For the text-containing cell, return its midpoint in (X, Y) coordinate format. 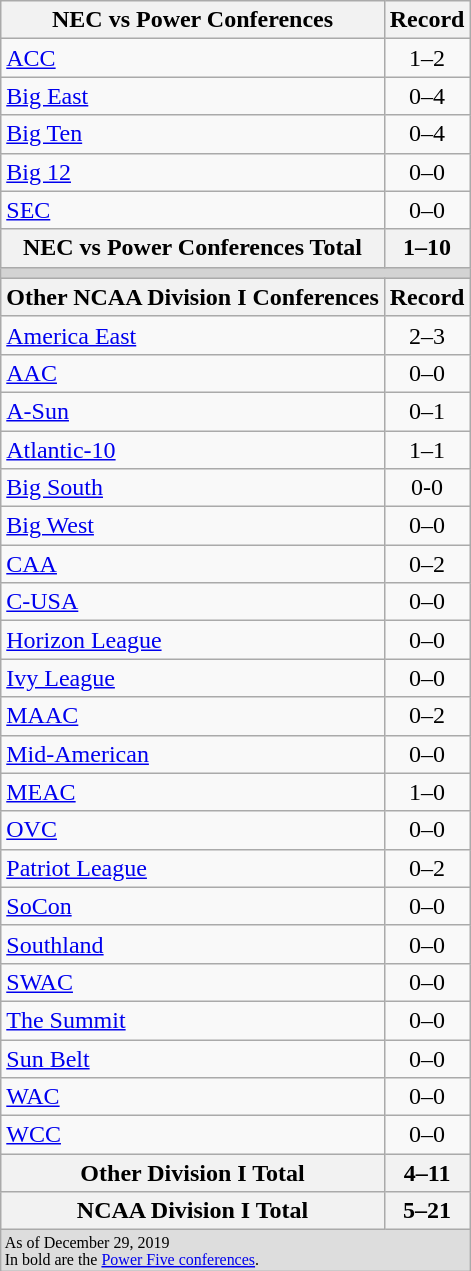
5–21 (427, 1211)
AAC (193, 373)
NCAA Division I Total (193, 1211)
MEAC (193, 792)
Big South (193, 488)
SEC (193, 210)
OVC (193, 830)
ACC (193, 58)
Mid-American (193, 754)
Southland (193, 944)
0-0 (427, 488)
NEC vs Power Conferences (193, 20)
Sun Belt (193, 1059)
C-USA (193, 602)
SoCon (193, 906)
1–0 (427, 792)
SWAC (193, 982)
Horizon League (193, 640)
The Summit (193, 1020)
Big Ten (193, 134)
CAA (193, 564)
Patriot League (193, 868)
Atlantic-10 (193, 449)
Ivy League (193, 678)
WAC (193, 1097)
1–1 (427, 449)
WCC (193, 1135)
MAAC (193, 716)
America East (193, 335)
A-Sun (193, 411)
Big West (193, 526)
Other NCAA Division I Conferences (193, 297)
As of December 29, 2019 In bold are the Power Five conferences. (236, 1250)
0–1 (427, 411)
Other Division I Total (193, 1173)
NEC vs Power Conferences Total (193, 248)
Big East (193, 96)
1–10 (427, 248)
1–2 (427, 58)
2–3 (427, 335)
Big 12 (193, 172)
4–11 (427, 1173)
